Extract the [X, Y] coordinate from the center of the cell holding the provided text.  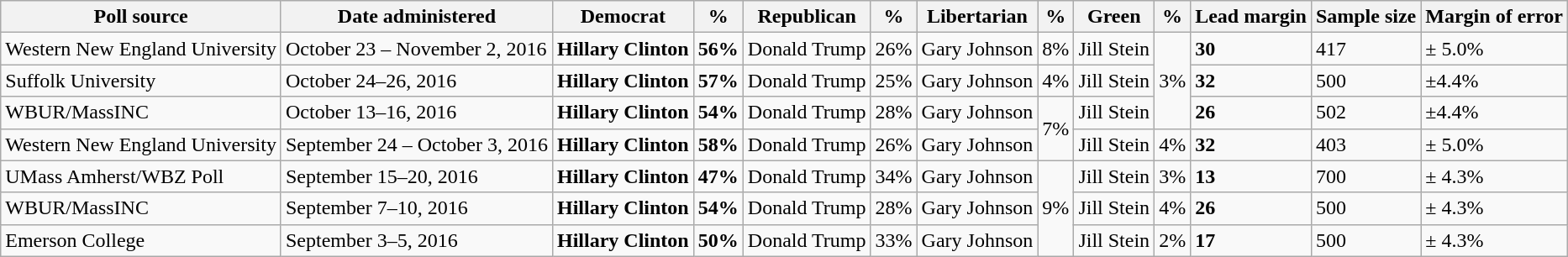
Emerson College [141, 240]
Libertarian [977, 17]
403 [1365, 144]
October 13–16, 2016 [417, 113]
Republican [807, 17]
7% [1055, 128]
Suffolk University [141, 81]
September 24 – October 3, 2016 [417, 144]
UMass Amherst/WBZ Poll [141, 176]
Date administered [417, 17]
13 [1251, 176]
September 3–5, 2016 [417, 240]
2% [1173, 240]
502 [1365, 113]
October 23 – November 2, 2016 [417, 49]
Poll source [141, 17]
October 24–26, 2016 [417, 81]
9% [1055, 208]
25% [894, 81]
Sample size [1365, 17]
700 [1365, 176]
58% [718, 144]
September 15–20, 2016 [417, 176]
50% [718, 240]
September 7–10, 2016 [417, 208]
47% [718, 176]
34% [894, 176]
57% [718, 81]
33% [894, 240]
Margin of error [1494, 17]
Lead margin [1251, 17]
Green [1114, 17]
8% [1055, 49]
417 [1365, 49]
Democrat [623, 17]
56% [718, 49]
17 [1251, 240]
30 [1251, 49]
